For the text-containing cell, return its midpoint in [X, Y] coordinate format. 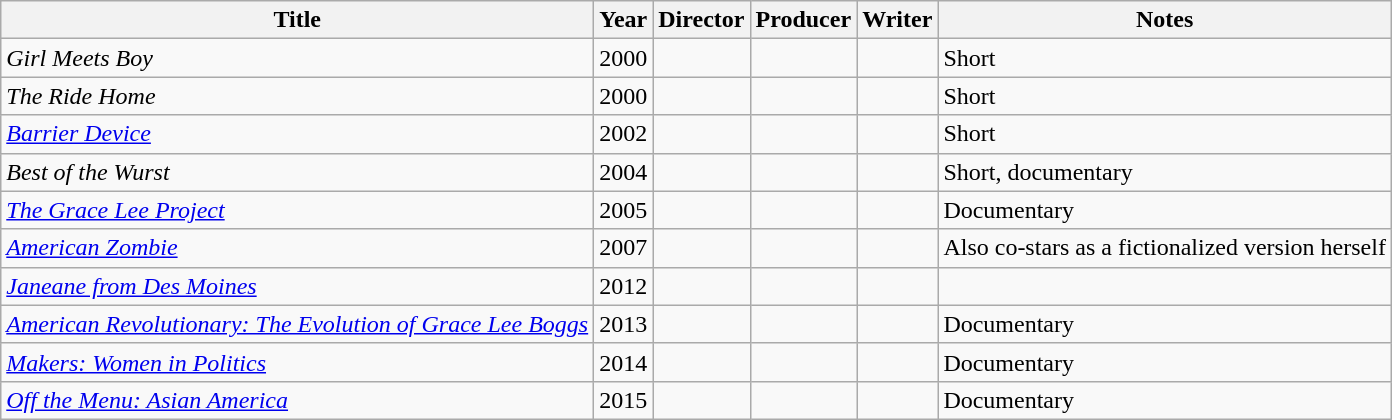
2005 [624, 210]
2015 [624, 400]
Also co-stars as a fictionalized version herself [1165, 248]
Girl Meets Boy [298, 58]
Title [298, 20]
The Grace Lee Project [298, 210]
2013 [624, 324]
Year [624, 20]
Short, documentary [1165, 172]
Notes [1165, 20]
Off the Menu: Asian America [298, 400]
2012 [624, 286]
Best of the Wurst [298, 172]
Janeane from Des Moines [298, 286]
Makers: Women in Politics [298, 362]
2002 [624, 134]
American Revolutionary: The Evolution of Grace Lee Boggs [298, 324]
2014 [624, 362]
Producer [804, 20]
2007 [624, 248]
2004 [624, 172]
Barrier Device [298, 134]
Director [702, 20]
American Zombie [298, 248]
Writer [898, 20]
The Ride Home [298, 96]
